Provide the (X, Y) coordinate of the cell's center where the given text is located.  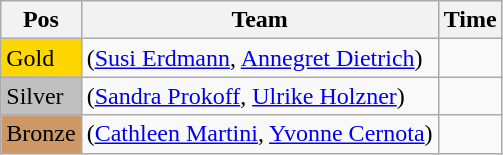
Time (470, 20)
(Susi Erdmann, Annegret Dietrich) (260, 58)
Gold (41, 58)
(Cathleen Martini, Yvonne Cernota) (260, 134)
Team (260, 20)
Bronze (41, 134)
Pos (41, 20)
(Sandra Prokoff, Ulrike Holzner) (260, 96)
Silver (41, 96)
